Scan for the cell matching the given text and deliver its [x, y] coordinate at center. 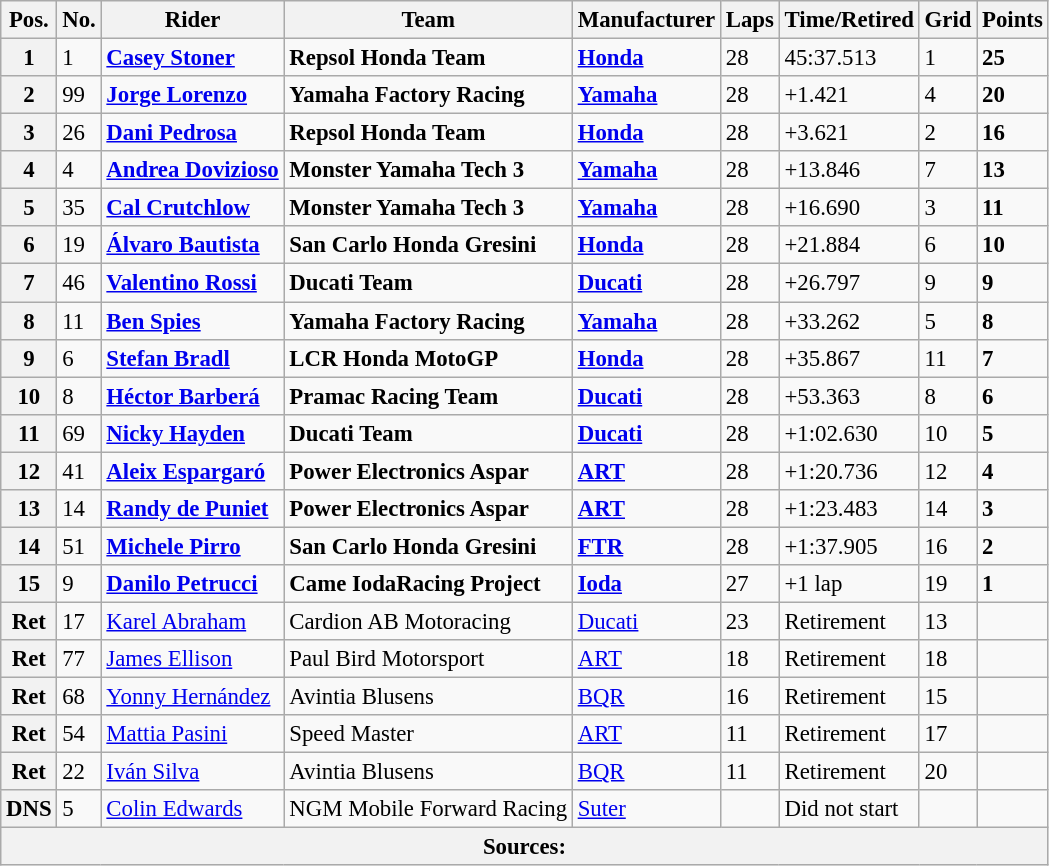
Aleix Espargaró [192, 471]
46 [79, 283]
Team [428, 20]
Nicky Hayden [192, 433]
Michele Pirro [192, 546]
Time/Retired [849, 20]
Andrea Dovizioso [192, 170]
DNS [29, 809]
Cardion AB Motoracing [428, 621]
26 [79, 133]
27 [750, 584]
+1 lap [849, 584]
41 [79, 471]
+13.846 [849, 170]
45:37.513 [849, 58]
Grid [948, 20]
23 [750, 621]
Came IodaRacing Project [428, 584]
Pos. [29, 20]
Suter [646, 809]
99 [79, 95]
Laps [750, 20]
69 [79, 433]
Mattia Pasini [192, 734]
+35.867 [849, 358]
Rider [192, 20]
22 [79, 772]
+1:37.905 [849, 546]
+1:02.630 [849, 433]
Danilo Petrucci [192, 584]
51 [79, 546]
Yonny Hernández [192, 697]
+16.690 [849, 208]
+53.363 [849, 396]
Casey Stoner [192, 58]
Valentino Rossi [192, 283]
Points [1012, 20]
+1:20.736 [849, 471]
Héctor Barberá [192, 396]
+3.621 [849, 133]
+1:23.483 [849, 509]
Sources: [524, 847]
Iván Silva [192, 772]
Speed Master [428, 734]
NGM Mobile Forward Racing [428, 809]
Stefan Bradl [192, 358]
54 [79, 734]
Pramac Racing Team [428, 396]
Paul Bird Motorsport [428, 659]
+1.421 [849, 95]
Ben Spies [192, 321]
+33.262 [849, 321]
Álvaro Bautista [192, 245]
James Ellison [192, 659]
35 [79, 208]
77 [79, 659]
Cal Crutchlow [192, 208]
Manufacturer [646, 20]
Colin Edwards [192, 809]
+26.797 [849, 283]
Randy de Puniet [192, 509]
25 [1012, 58]
Ioda [646, 584]
No. [79, 20]
LCR Honda MotoGP [428, 358]
Did not start [849, 809]
FTR [646, 546]
Karel Abraham [192, 621]
+21.884 [849, 245]
68 [79, 697]
Jorge Lorenzo [192, 95]
Dani Pedrosa [192, 133]
